For the text-containing cell, return its midpoint in (X, Y) coordinate format. 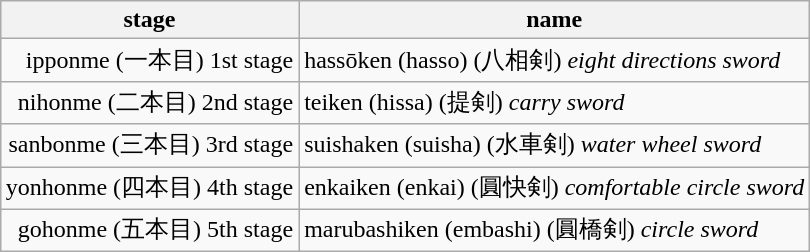
stage (149, 20)
name (554, 20)
enkaiken (enkai) (圓快剣) comfortable circle sword (554, 188)
hassōken (hasso) (八相剣) eight directions sword (554, 60)
nihonme (二本目) 2nd stage (149, 102)
sanbonme (三本目) 3rd stage (149, 146)
yonhonme (四本目) 4th stage (149, 188)
marubashiken (embashi) (圓橋剣) circle sword (554, 230)
suishaken (suisha) (水車剣) water wheel sword (554, 146)
ipponme (一本目) 1st stage (149, 60)
gohonme (五本目) 5th stage (149, 230)
teiken (hissa) (提剣) carry sword (554, 102)
